Scan for the cell matching the given text and deliver its [x, y] coordinate at center. 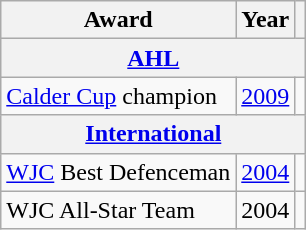
Award [118, 20]
Year [266, 20]
2009 [266, 96]
Calder Cup champion [118, 96]
AHL [154, 58]
WJC Best Defenceman [118, 172]
International [154, 134]
WJC All-Star Team [118, 210]
